Return the [x, y] coordinate for the center point of the cell that contains the specified text.  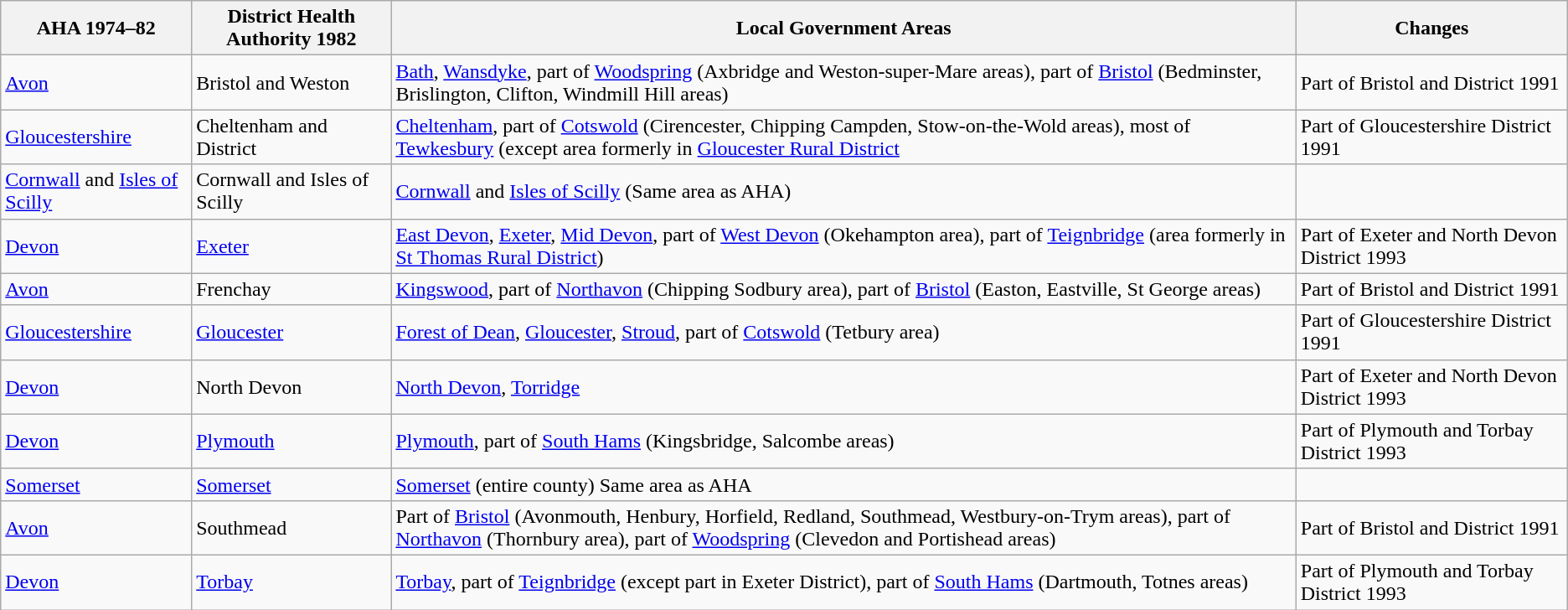
District Health Authority 1982 [291, 28]
Cornwall and Isles of Scilly (Same area as AHA) [843, 191]
Local Government Areas [843, 28]
Kingswood, part of Northavon (Chipping Sodbury area), part of Bristol (Easton, Eastville, St George areas) [843, 289]
Somerset (entire county) Same area as AHA [843, 484]
Frenchay [291, 289]
North Devon, Torridge [843, 387]
Exeter [291, 246]
Plymouth, part of South Hams (Kingsbridge, Salcombe areas) [843, 441]
Forest of Dean, Gloucester, Stroud, part of Cotswold (Tetbury area) [843, 332]
Plymouth [291, 441]
Cheltenham and District [291, 137]
East Devon, Exeter, Mid Devon, part of West Devon (Okehampton area), part of Teignbridge (area formerly in St Thomas Rural District) [843, 246]
Bath, Wansdyke, part of Woodspring (Axbridge and Weston-super-Mare areas), part of Bristol (Bedminster, Brislington, Clifton, Windmill Hill areas) [843, 82]
Southmead [291, 528]
Bristol and Weston [291, 82]
AHA 1974–82 [96, 28]
Gloucester [291, 332]
Torbay [291, 582]
Torbay, part of Teignbridge (except part in Exeter District), part of South Hams (Dartmouth, Totnes areas) [843, 582]
Changes [1431, 28]
North Devon [291, 387]
